Find where the given text appears and provide that cell's center as [X, Y] coordinate. 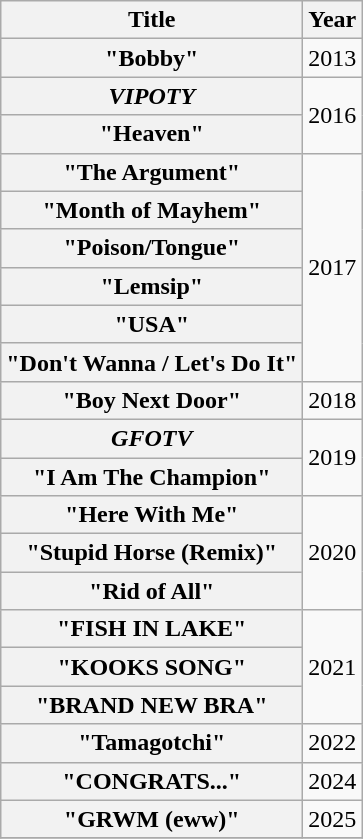
"KOOKS SONG" [152, 667]
2025 [332, 819]
"BRAND NEW BRA" [152, 705]
"Bobby" [152, 58]
2016 [332, 115]
"Poison/Tongue" [152, 248]
"Tamagotchi" [152, 743]
GFOTV [152, 438]
2020 [332, 553]
2024 [332, 781]
"Here With Me" [152, 515]
"Heaven" [152, 134]
Title [152, 20]
VIPOTY [152, 96]
"USA" [152, 324]
"Don't Wanna / Let's Do It" [152, 362]
"CONGRATS..." [152, 781]
2017 [332, 267]
"Lemsip" [152, 286]
2022 [332, 743]
"GRWM (eww)" [152, 819]
2019 [332, 457]
"Stupid Horse (Remix)" [152, 553]
Year [332, 20]
2018 [332, 400]
"Boy Next Door" [152, 400]
"FISH IN LAKE" [152, 629]
"Rid of All" [152, 591]
"The Argument" [152, 172]
"Month of Mayhem" [152, 210]
"I Am The Champion" [152, 477]
2021 [332, 667]
2013 [332, 58]
